Pinpoint the cell where the given text exists, returning its (X, Y) midpoint coordinate. 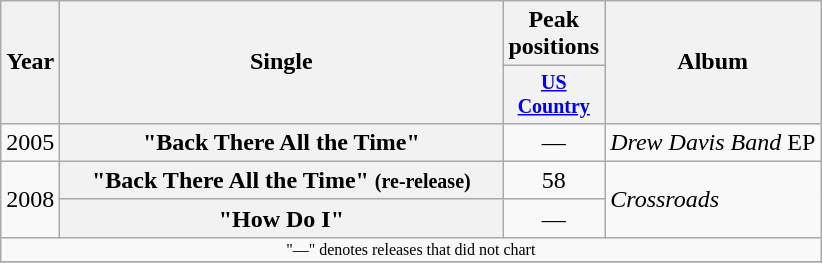
Drew Davis Band EP (713, 142)
58 (554, 180)
"Back There All the Time" (282, 142)
Single (282, 62)
2005 (30, 142)
"How Do I" (282, 218)
2008 (30, 199)
Crossroads (713, 199)
Peak positions (554, 34)
US Country (554, 94)
Year (30, 62)
"—" denotes releases that did not chart (411, 249)
Album (713, 62)
"Back There All the Time" (re-release) (282, 180)
